Extract the [X, Y] coordinate from the center of the cell holding the provided text.  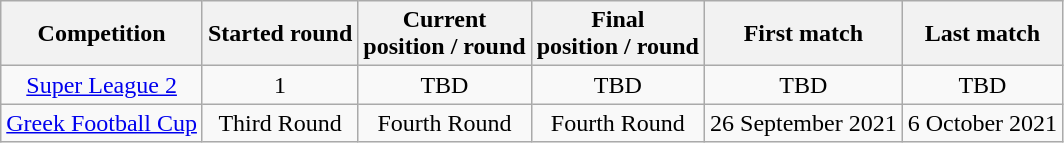
First match [804, 34]
1 [280, 85]
Started round [280, 34]
Greek Football Cup [102, 123]
Super League 2 [102, 85]
Currentposition / round [444, 34]
Competition [102, 34]
6 October 2021 [982, 123]
Last match [982, 34]
Finalposition / round [618, 34]
26 September 2021 [804, 123]
Third Round [280, 123]
